Capture the cell that displays the provided text and extract its (x, y) central coordinate. 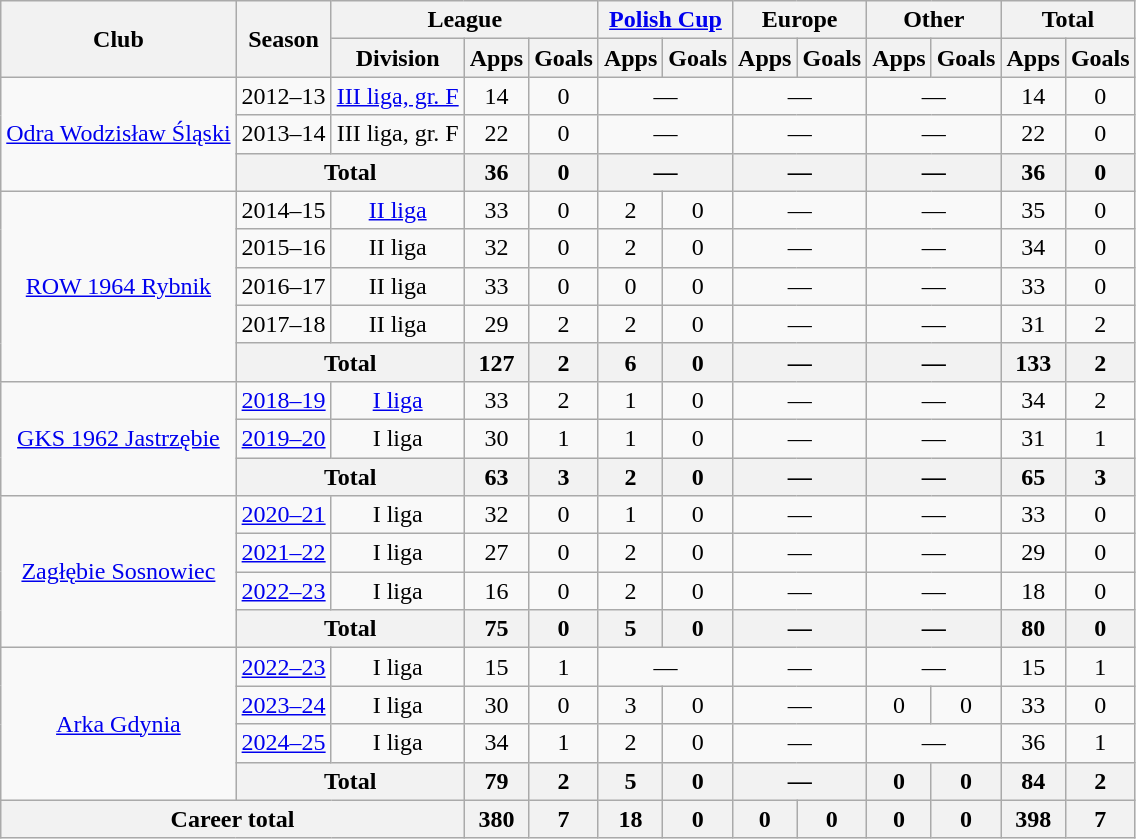
133 (1033, 362)
65 (1033, 477)
27 (496, 553)
2016–17 (284, 286)
2014–15 (284, 210)
2017–18 (284, 324)
Season (284, 39)
Club (118, 39)
Zagłębie Sosnowiec (118, 572)
2023–24 (284, 705)
2012–13 (284, 96)
35 (1033, 210)
2021–22 (284, 553)
Europe (800, 20)
Odra Wodzisław Śląski (118, 134)
Arka Gdynia (118, 724)
84 (1033, 781)
2024–25 (284, 743)
2015–16 (284, 248)
63 (496, 477)
16 (496, 591)
Polish Cup (665, 20)
75 (496, 629)
Career total (232, 819)
League (464, 20)
80 (1033, 629)
2019–20 (284, 438)
ROW 1964 Rybnik (118, 286)
79 (496, 781)
2013–14 (284, 134)
Division (398, 58)
Other (934, 20)
2018–19 (284, 400)
127 (496, 362)
6 (630, 362)
398 (1033, 819)
GKS 1962 Jastrzębie (118, 438)
380 (496, 819)
2020–21 (284, 515)
